Scan for the cell matching the given text and deliver its (x, y) coordinate at center. 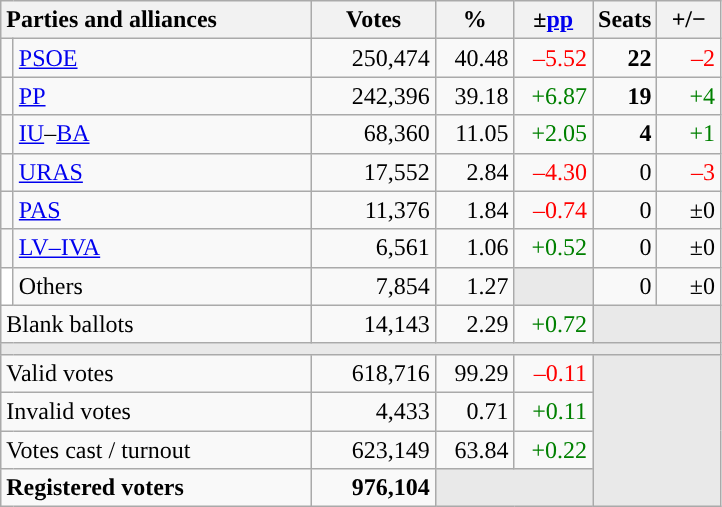
Blank ballots (156, 324)
Parties and alliances (156, 20)
39.18 (474, 96)
–0.74 (554, 210)
% (474, 20)
2.84 (474, 172)
+6.87 (554, 96)
LV–IVA (162, 248)
40.48 (474, 58)
URAS (162, 172)
17,552 (374, 172)
7,854 (374, 286)
976,104 (374, 488)
+0.72 (554, 324)
Seats (624, 20)
1.84 (474, 210)
Invalid votes (156, 411)
63.84 (474, 449)
11,376 (374, 210)
6,561 (374, 248)
±pp (554, 20)
22 (624, 58)
1.06 (474, 248)
–3 (689, 172)
+/− (689, 20)
11.05 (474, 134)
68,360 (374, 134)
242,396 (374, 96)
–4.30 (554, 172)
+0.22 (554, 449)
–5.52 (554, 58)
14,143 (374, 324)
623,149 (374, 449)
–2 (689, 58)
+4 (689, 96)
Votes (374, 20)
PSOE (162, 58)
618,716 (374, 373)
99.29 (474, 373)
IU–BA (162, 134)
Votes cast / turnout (156, 449)
250,474 (374, 58)
+0.11 (554, 411)
+2.05 (554, 134)
PAS (162, 210)
0.71 (474, 411)
+1 (689, 134)
Valid votes (156, 373)
1.27 (474, 286)
PP (162, 96)
–0.11 (554, 373)
Registered voters (156, 488)
4,433 (374, 411)
2.29 (474, 324)
4 (624, 134)
+0.52 (554, 248)
Others (162, 286)
19 (624, 96)
